Locate the cell with the specified text and output its [x, y] center coordinate. 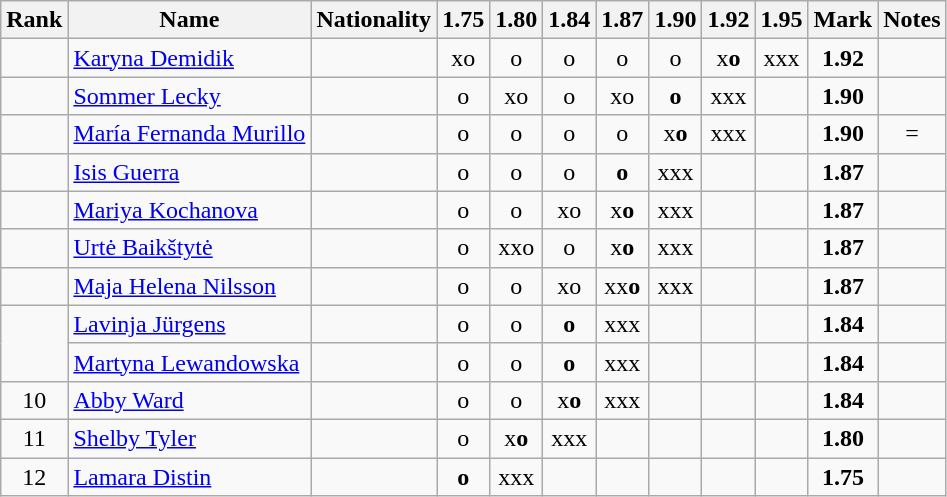
Mark [843, 20]
Maja Helena Nilsson [190, 286]
Karyna Demidik [190, 58]
Lavinja Jürgens [190, 324]
Sommer Lecky [190, 96]
Notes [912, 20]
12 [34, 477]
1.95 [782, 20]
Nationality [374, 20]
Urtė Baikštytė [190, 248]
Isis Guerra [190, 172]
Shelby Tyler [190, 438]
Mariya Kochanova [190, 210]
10 [34, 400]
Name [190, 20]
Lamara Distin [190, 477]
María Fernanda Murillo [190, 134]
= [912, 134]
Martyna Lewandowska [190, 362]
Abby Ward [190, 400]
Rank [34, 20]
11 [34, 438]
